Return [x, y] of the center of cell containing provided text 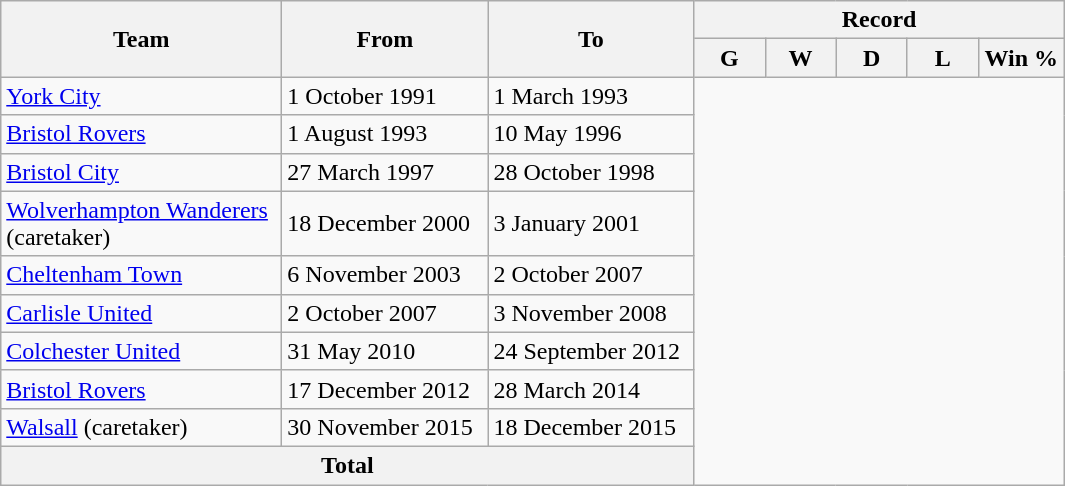
31 May 2010 [385, 351]
Wolverhampton Wanderers (caretaker) [142, 224]
W [800, 58]
D [872, 58]
From [385, 39]
Record [879, 20]
York City [142, 96]
3 November 2008 [591, 313]
10 May 1996 [591, 134]
Win % [1021, 58]
6 November 2003 [385, 275]
Colchester United [142, 351]
18 December 2015 [591, 427]
30 November 2015 [385, 427]
Team [142, 39]
1 March 1993 [591, 96]
To [591, 39]
27 March 1997 [385, 172]
24 September 2012 [591, 351]
Carlisle United [142, 313]
Walsall (caretaker) [142, 427]
18 December 2000 [385, 224]
28 March 2014 [591, 389]
Cheltenham Town [142, 275]
L [942, 58]
28 October 1998 [591, 172]
Bristol City [142, 172]
1 October 1991 [385, 96]
Total [348, 465]
1 August 1993 [385, 134]
17 December 2012 [385, 389]
3 January 2001 [591, 224]
G [730, 58]
